Scan for the cell matching the given text and deliver its (X, Y) coordinate at center. 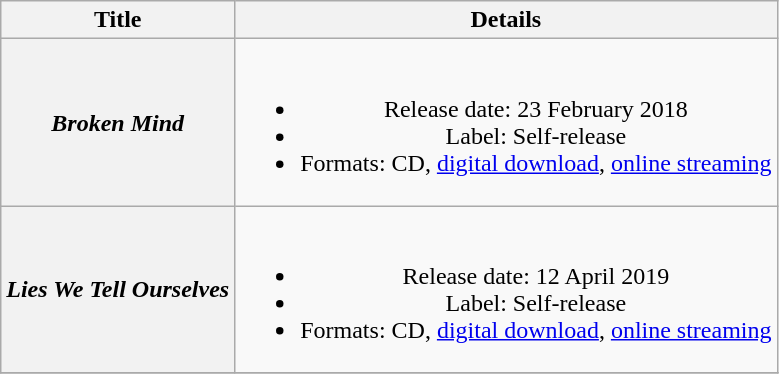
Release date: 12 April 2019Label: Self-releaseFormats: CD, digital download, online streaming (506, 290)
Title (118, 20)
Broken Mind (118, 122)
Details (506, 20)
Release date: 23 February 2018Label: Self-releaseFormats: CD, digital download, online streaming (506, 122)
Lies We Tell Ourselves (118, 290)
